Find where the given text appears and provide that cell's center as (x, y) coordinate. 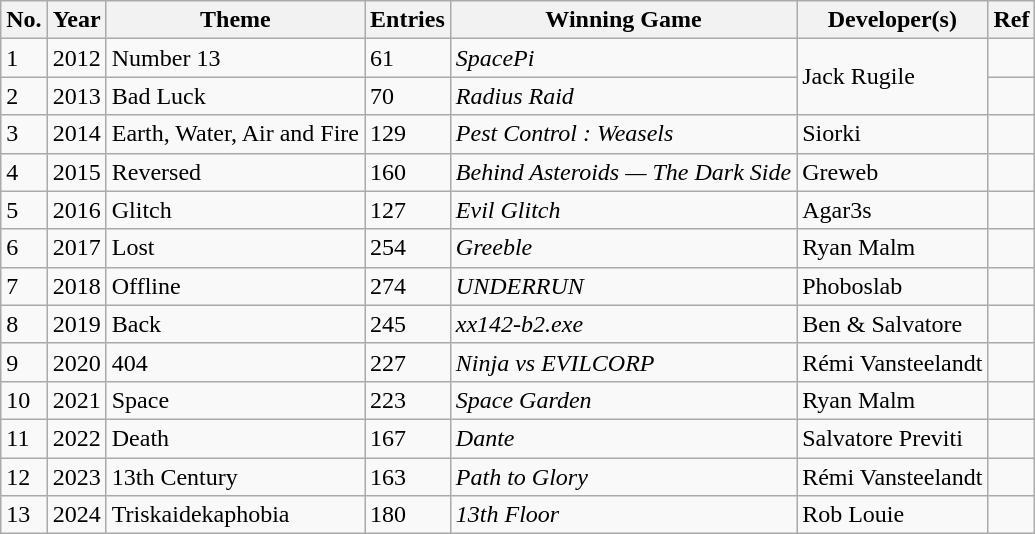
2017 (76, 248)
Year (76, 20)
Space (235, 400)
Rob Louie (892, 515)
Dante (623, 438)
274 (408, 286)
180 (408, 515)
2015 (76, 172)
Developer(s) (892, 20)
Triskaidekaphobia (235, 515)
Earth, Water, Air and Fire (235, 134)
Ninja vs EVILCORP (623, 362)
Path to Glory (623, 477)
2012 (76, 58)
2022 (76, 438)
2013 (76, 96)
129 (408, 134)
Behind Asteroids — The Dark Side (623, 172)
13th Floor (623, 515)
9 (24, 362)
Number 13 (235, 58)
2021 (76, 400)
12 (24, 477)
13 (24, 515)
2016 (76, 210)
6 (24, 248)
13th Century (235, 477)
UNDERRUN (623, 286)
Lost (235, 248)
254 (408, 248)
10 (24, 400)
223 (408, 400)
160 (408, 172)
Phoboslab (892, 286)
Salvatore Previti (892, 438)
SpacePi (623, 58)
Greweb (892, 172)
404 (235, 362)
Ref (1012, 20)
Ben & Salvatore (892, 324)
Space Garden (623, 400)
2018 (76, 286)
xx142-b2.exe (623, 324)
127 (408, 210)
11 (24, 438)
Jack Rugile (892, 77)
Winning Game (623, 20)
Offline (235, 286)
Death (235, 438)
245 (408, 324)
7 (24, 286)
Evil Glitch (623, 210)
Back (235, 324)
Pest Control : Weasels (623, 134)
5 (24, 210)
1 (24, 58)
2020 (76, 362)
2019 (76, 324)
2014 (76, 134)
Entries (408, 20)
Glitch (235, 210)
167 (408, 438)
3 (24, 134)
70 (408, 96)
2024 (76, 515)
8 (24, 324)
Bad Luck (235, 96)
4 (24, 172)
Siorki (892, 134)
2 (24, 96)
Greeble (623, 248)
163 (408, 477)
Reversed (235, 172)
No. (24, 20)
Theme (235, 20)
2023 (76, 477)
227 (408, 362)
Agar3s (892, 210)
61 (408, 58)
Radius Raid (623, 96)
